Determine the (X, Y) coordinate at the center of the cell enclosing the given text.  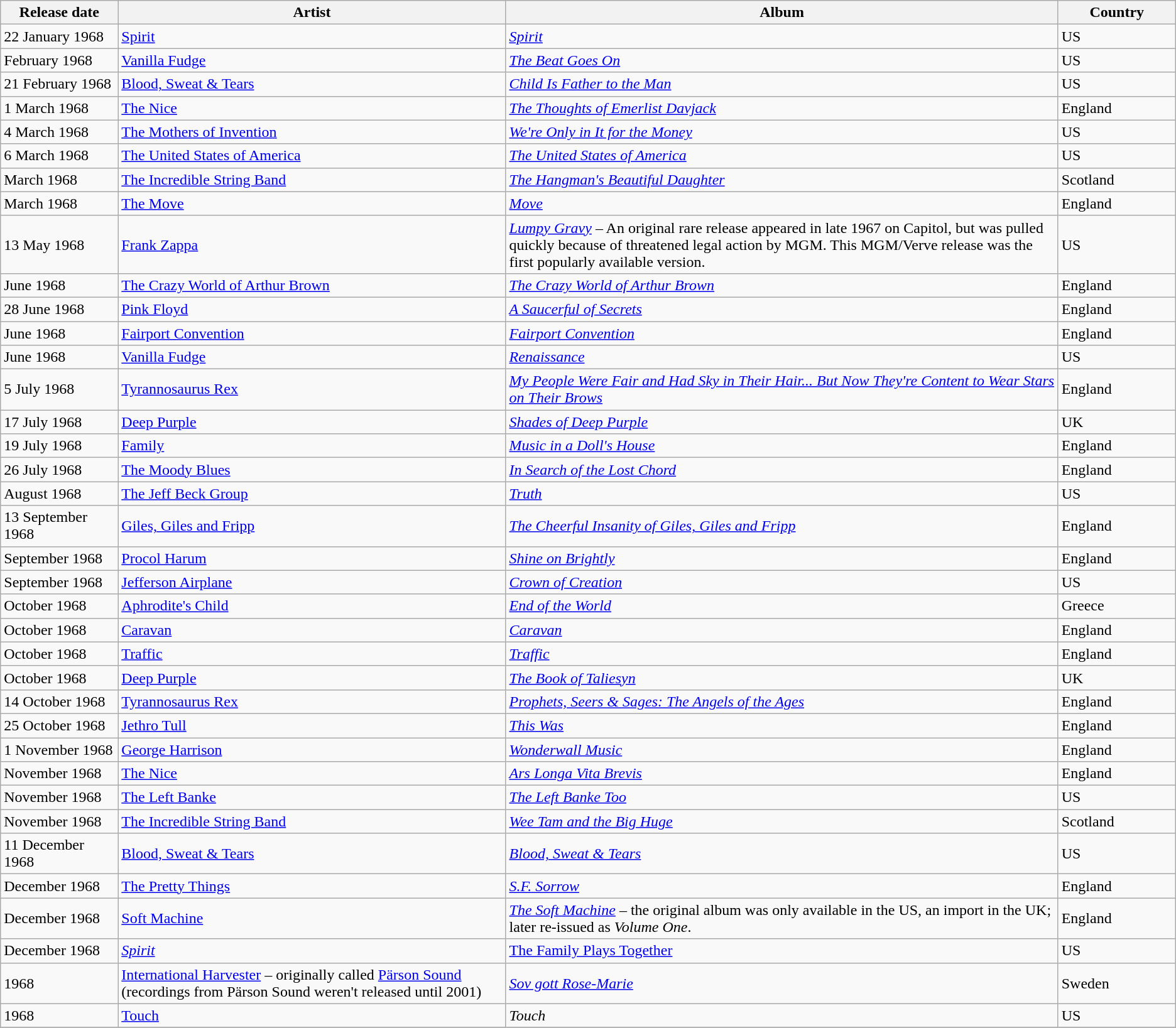
1 November 1968 (59, 749)
13 May 1968 (59, 244)
The Cheerful Insanity of Giles, Giles and Fripp (781, 526)
Sov gott Rose-Marie (781, 983)
The Left Banke (312, 798)
Soft Machine (312, 918)
Wonderwall Music (781, 749)
17 July 1968 (59, 422)
The Pretty Things (312, 886)
Crown of Creation (781, 582)
1 March 1968 (59, 108)
Ars Longa Vita Brevis (781, 774)
Renaissance (781, 357)
The Book of Taliesyn (781, 678)
The Move (312, 203)
Wee Tam and the Big Huge (781, 821)
The Hangman's Beautiful Daughter (781, 180)
Procol Harum (312, 558)
Music in a Doll's House (781, 446)
11 December 1968 (59, 854)
22 January 1968 (59, 36)
Frank Zappa (312, 244)
This Was (781, 725)
Jefferson Airplane (312, 582)
Child Is Father to the Man (781, 84)
Release date (59, 13)
Pink Floyd (312, 309)
25 October 1968 (59, 725)
The Soft Machine – the original album was only available in the US, an import in the UK; later re-issued as Volume One. (781, 918)
13 September 1968 (59, 526)
21 February 1968 (59, 84)
End of the World (781, 606)
The Family Plays Together (781, 951)
A Saucerful of Secrets (781, 309)
The Beat Goes On (781, 60)
The Thoughts of Emerlist Davjack (781, 108)
Aphrodite's Child (312, 606)
Jethro Tull (312, 725)
S.F. Sorrow (781, 886)
26 July 1968 (59, 470)
The Moody Blues (312, 470)
The Mothers of Invention (312, 132)
5 July 1968 (59, 389)
George Harrison (312, 749)
Artist (312, 13)
The Left Banke Too (781, 798)
In Search of the Lost Chord (781, 470)
International Harvester – originally called Pärson Sound (recordings from Pärson Sound weren't released until 2001) (312, 983)
6 March 1968 (59, 156)
Move (781, 203)
14 October 1968 (59, 701)
19 July 1968 (59, 446)
28 June 1968 (59, 309)
Album (781, 13)
Shine on Brightly (781, 558)
Prophets, Seers & Sages: The Angels of the Ages (781, 701)
Sweden (1117, 983)
We're Only in It for the Money (781, 132)
The Jeff Beck Group (312, 494)
Shades of Deep Purple (781, 422)
Truth (781, 494)
4 March 1968 (59, 132)
February 1968 (59, 60)
Country (1117, 13)
Giles, Giles and Fripp (312, 526)
August 1968 (59, 494)
Family (312, 446)
My People Were Fair and Had Sky in Their Hair... But Now They're Content to Wear Stars on Their Brows (781, 389)
Greece (1117, 606)
